Return the [x, y] coordinate for the center point of the cell that contains the specified text.  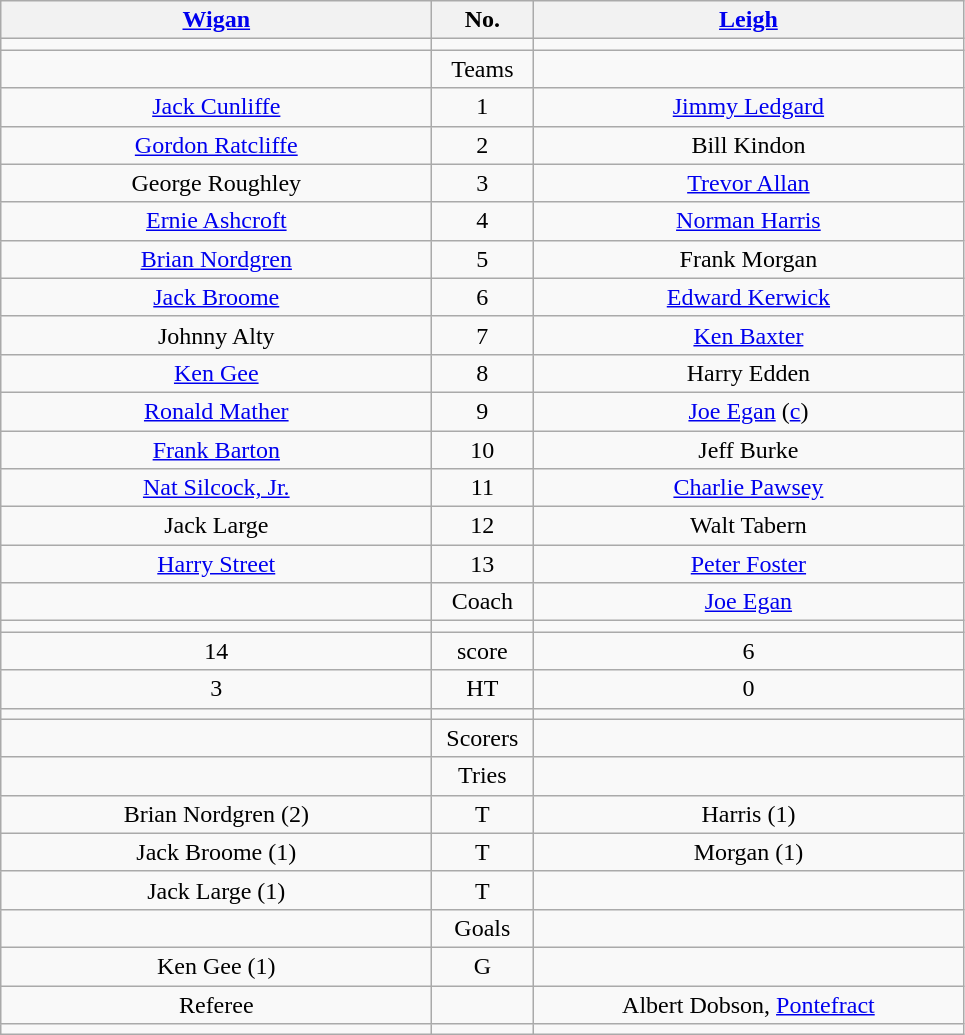
Joe Egan [748, 602]
Frank Barton [216, 449]
Jack Broome [216, 297]
G [482, 966]
Trevor Allan [748, 183]
Harris (1) [748, 814]
Harry Edden [748, 373]
Jeff Burke [748, 449]
11 [482, 488]
Walt Tabern [748, 526]
Teams [482, 69]
HT [482, 689]
Nat Silcock, Jr. [216, 488]
Referee [216, 1005]
score [482, 651]
No. [482, 20]
Brian Nordgren [216, 259]
Coach [482, 602]
1 [482, 107]
8 [482, 373]
Harry Street [216, 564]
Scorers [482, 738]
Ken Baxter [748, 335]
5 [482, 259]
Gordon Ratcliffe [216, 145]
Joe Egan (c) [748, 411]
Brian Nordgren (2) [216, 814]
2 [482, 145]
4 [482, 221]
0 [748, 689]
Wigan [216, 20]
13 [482, 564]
Peter Foster [748, 564]
Jimmy Ledgard [748, 107]
Edward Kerwick [748, 297]
Ronald Mather [216, 411]
Charlie Pawsey [748, 488]
Ernie Ashcroft [216, 221]
12 [482, 526]
Norman Harris [748, 221]
Jack Large [216, 526]
Johnny Alty [216, 335]
Albert Dobson, Pontefract [748, 1005]
Frank Morgan [748, 259]
7 [482, 335]
Jack Large (1) [216, 890]
Goals [482, 928]
Morgan (1) [748, 852]
Ken Gee [216, 373]
Ken Gee (1) [216, 966]
George Roughley [216, 183]
Tries [482, 776]
Leigh [748, 20]
Bill Kindon [748, 145]
14 [216, 651]
10 [482, 449]
9 [482, 411]
Jack Cunliffe [216, 107]
Jack Broome (1) [216, 852]
